For the text-containing cell, return its midpoint in (X, Y) coordinate format. 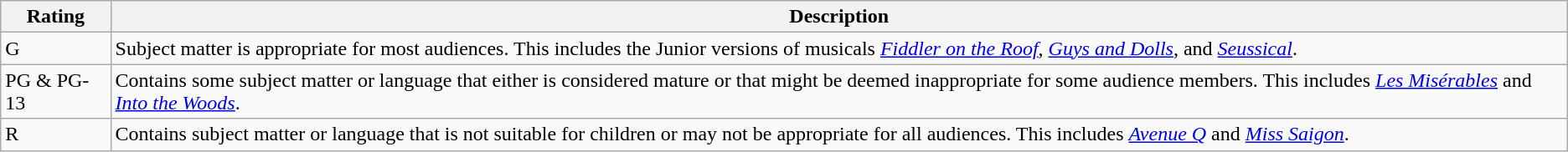
PG & PG-13 (55, 92)
Rating (55, 17)
G (55, 48)
R (55, 134)
Subject matter is appropriate for most audiences. This includes the Junior versions of musicals Fiddler on the Roof, Guys and Dolls, and Seussical. (839, 48)
Description (839, 17)
